Return (X, Y) of the center of cell containing provided text 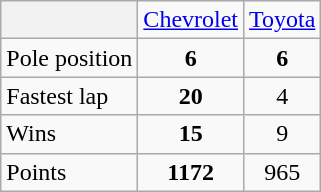
15 (191, 134)
9 (282, 134)
Pole position (70, 58)
Points (70, 172)
Toyota (282, 20)
Wins (70, 134)
1172 (191, 172)
4 (282, 96)
Fastest lap (70, 96)
Chevrolet (191, 20)
965 (282, 172)
20 (191, 96)
